Provide the [X, Y] coordinate of the cell's center where the given text is located.  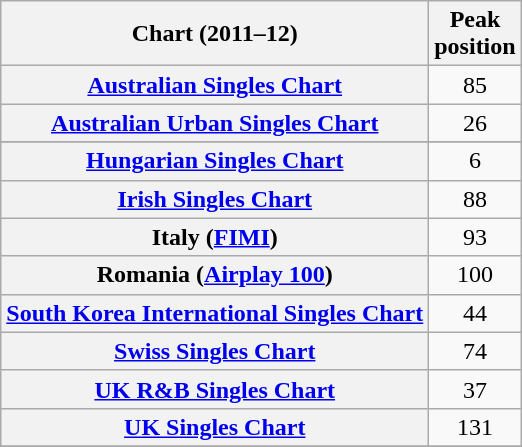
6 [475, 161]
Hungarian Singles Chart [215, 161]
88 [475, 199]
South Korea International Singles Chart [215, 313]
93 [475, 237]
Australian Urban Singles Chart [215, 123]
Chart (2011–12) [215, 34]
85 [475, 85]
74 [475, 351]
UK R&B Singles Chart [215, 389]
UK Singles Chart [215, 427]
100 [475, 275]
Italy (FIMI) [215, 237]
Australian Singles Chart [215, 85]
Swiss Singles Chart [215, 351]
26 [475, 123]
131 [475, 427]
Peakposition [475, 34]
Irish Singles Chart [215, 199]
Romania (Airplay 100) [215, 275]
44 [475, 313]
37 [475, 389]
